Return the (X, Y) coordinate for the center point of the cell that contains the specified text.  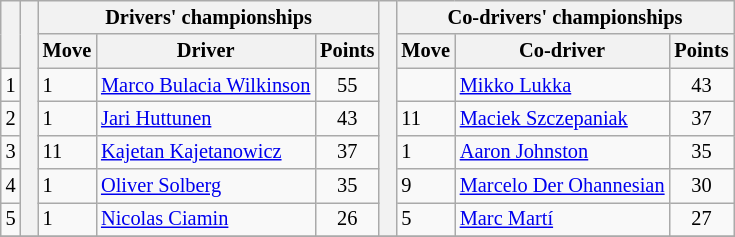
4 (11, 186)
55 (347, 85)
26 (347, 219)
27 (701, 219)
30 (701, 186)
Drivers' championships (209, 17)
Co-driver (562, 51)
Mikko Lukka (562, 85)
Jari Huttunen (206, 118)
9 (425, 186)
Marcelo Der Ohannesian (562, 186)
Oliver Solberg (206, 186)
Marco Bulacia Wilkinson (206, 85)
Kajetan Kajetanowicz (206, 152)
2 (11, 118)
3 (11, 152)
Driver (206, 51)
Aaron Johnston (562, 152)
Marc Martí (562, 219)
Maciek Szczepaniak (562, 118)
Nicolas Ciamin (206, 219)
Co-drivers' championships (564, 17)
